Find where the given text appears and provide that cell's center as (X, Y) coordinate. 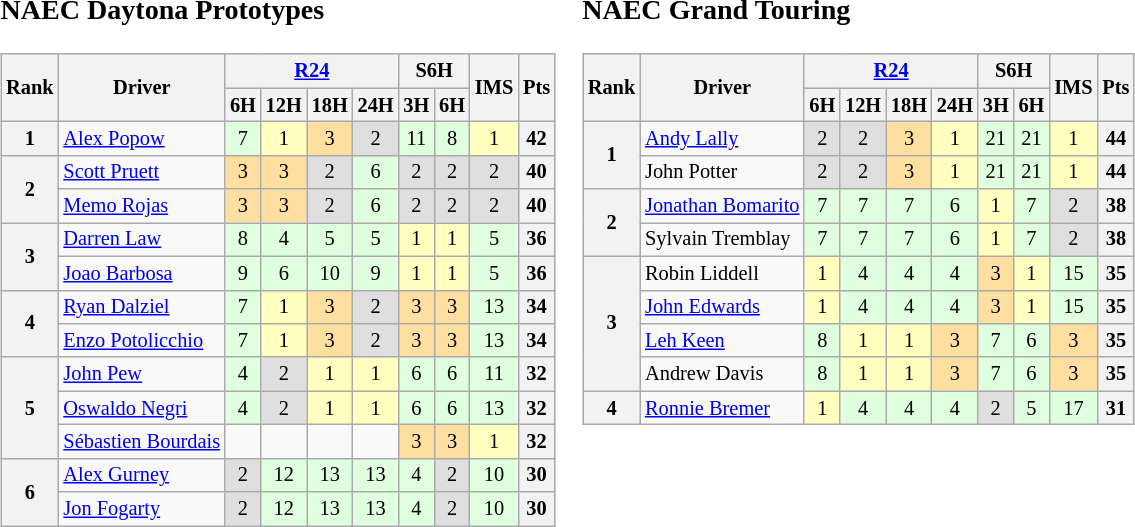
Andy Lally (722, 139)
Jon Fogarty (142, 509)
Alex Gurney (142, 475)
Sébastien Bourdais (142, 442)
John Potter (722, 172)
31 (1116, 408)
Robin Liddell (722, 273)
John Edwards (722, 307)
Sylvain Tremblay (722, 240)
17 (1073, 408)
John Pew (142, 374)
Andrew Davis (722, 374)
Ryan Dalziel (142, 307)
Jonathan Bomarito (722, 206)
Enzo Potolicchio (142, 341)
Alex Popow (142, 139)
Scott Pruett (142, 172)
Ronnie Bremer (722, 408)
Memo Rojas (142, 206)
Oswaldo Negri (142, 408)
Joao Barbosa (142, 273)
42 (536, 139)
Leh Keen (722, 341)
Darren Law (142, 240)
